From the cell containing the given text, extract its center point as [x, y] coordinate. 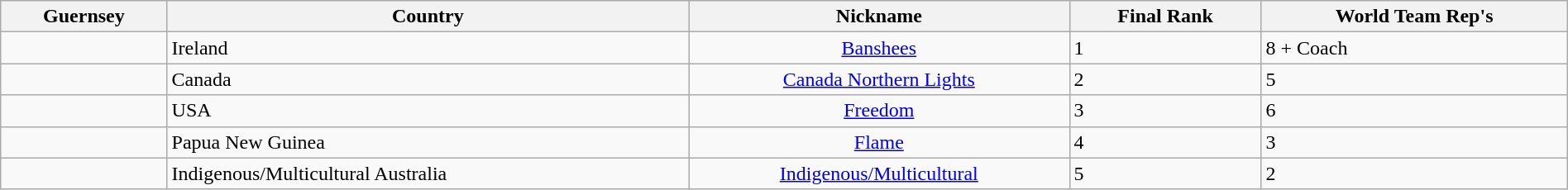
Indigenous/Multicultural Australia [428, 173]
World Team Rep's [1414, 17]
4 [1165, 142]
Indigenous/Multicultural [880, 173]
Ireland [428, 48]
Guernsey [84, 17]
8 + Coach [1414, 48]
Banshees [880, 48]
Papua New Guinea [428, 142]
Nickname [880, 17]
Flame [880, 142]
Canada [428, 79]
6 [1414, 111]
Freedom [880, 111]
USA [428, 111]
1 [1165, 48]
Final Rank [1165, 17]
Canada Northern Lights [880, 79]
Country [428, 17]
